Locate the cell with the specified text and output its (x, y) center coordinate. 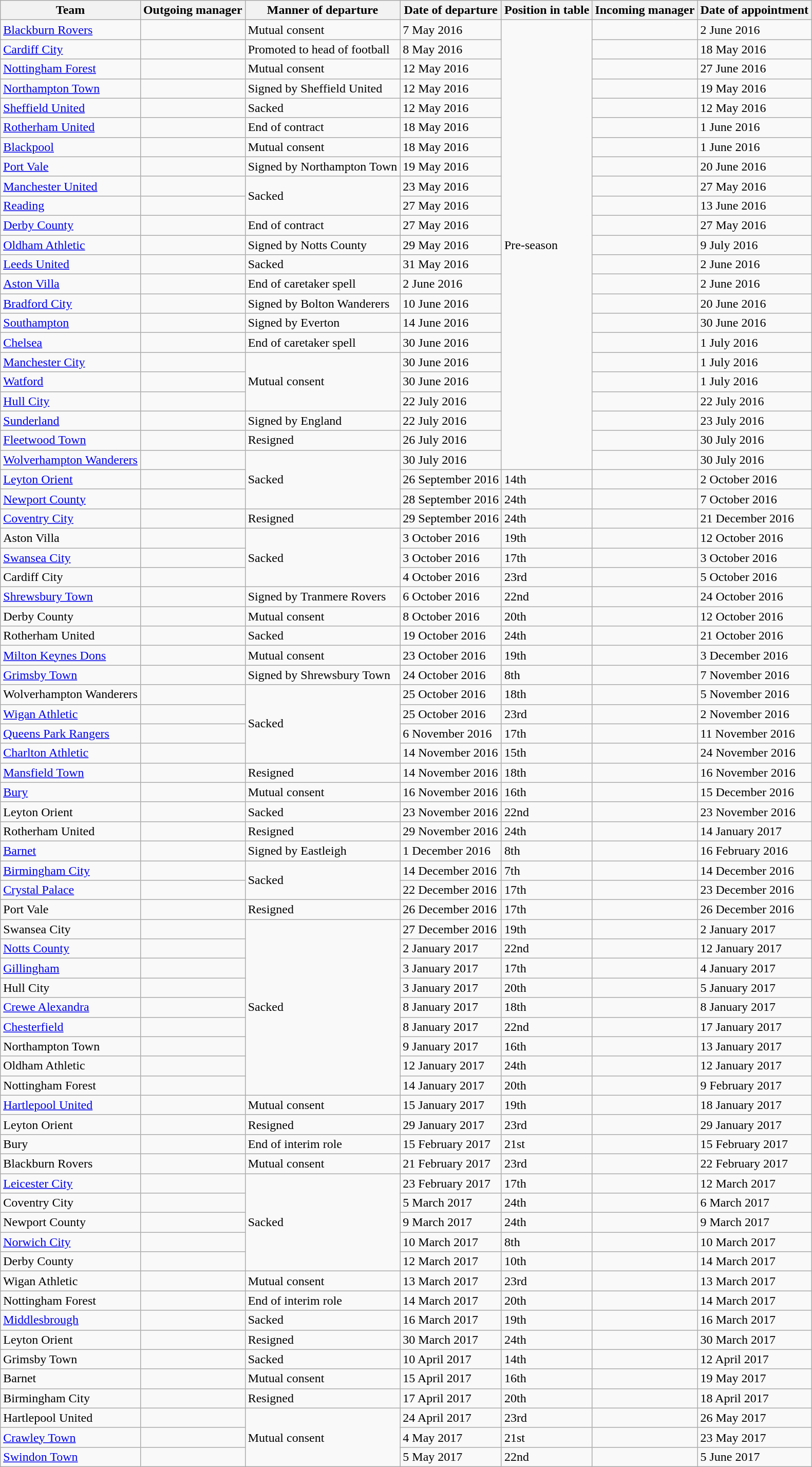
21 February 2017 (451, 1163)
8 October 2016 (451, 616)
6 October 2016 (451, 597)
Signed by Notts County (323, 245)
23 February 2017 (451, 1183)
19 October 2016 (451, 636)
15 December 2016 (754, 792)
28 September 2016 (451, 499)
10th (546, 1262)
Middlesbrough (71, 1320)
Milton Keynes Dons (71, 655)
15 April 2017 (451, 1379)
14 June 2016 (451, 323)
Charlton Athletic (71, 753)
31 May 2016 (451, 265)
5 March 2017 (451, 1203)
Crystal Palace (71, 890)
13 June 2016 (754, 205)
Signed by England (323, 421)
27 June 2016 (754, 69)
12 April 2017 (754, 1359)
3 December 2016 (754, 655)
10 June 2016 (451, 304)
Queens Park Rangers (71, 733)
5 May 2017 (451, 1457)
Team (71, 10)
26 September 2016 (451, 479)
Manchester United (71, 186)
19 May 2017 (754, 1379)
23 May 2016 (451, 186)
16 February 2016 (754, 851)
21 December 2016 (754, 518)
Promoted to head of football (323, 49)
Gillingham (71, 968)
Date of departure (451, 10)
2 November 2016 (754, 714)
Crewe Alexandra (71, 1007)
Leeds United (71, 265)
24 April 2017 (451, 1418)
4 May 2017 (451, 1437)
23 December 2016 (754, 890)
Sunderland (71, 421)
1 December 2016 (451, 851)
6 November 2016 (451, 733)
9 January 2017 (451, 1046)
18 January 2017 (754, 1105)
Signed by Everton (323, 323)
6 March 2017 (754, 1203)
7 May 2016 (451, 30)
Signed by Northampton Town (323, 166)
Pre-season (546, 244)
Signed by Eastleigh (323, 851)
7 November 2016 (754, 675)
7th (546, 871)
5 October 2016 (754, 577)
13 January 2017 (754, 1046)
Signed by Tranmere Rovers (323, 597)
Southampton (71, 323)
Norwich City (71, 1242)
Bradford City (71, 304)
Signed by Bolton Wanderers (323, 304)
2 October 2016 (754, 479)
Crawley Town (71, 1437)
Reading (71, 205)
4 January 2017 (754, 968)
24 November 2016 (754, 753)
22 February 2017 (754, 1163)
Outgoing manager (193, 10)
26 July 2016 (451, 440)
Signed by Sheffield United (323, 88)
17 April 2017 (451, 1398)
22 December 2016 (451, 890)
Signed by Shrewsbury Town (323, 675)
10 April 2017 (451, 1359)
17 January 2017 (754, 1027)
Date of appointment (754, 10)
5 November 2016 (754, 694)
Mansfield Town (71, 773)
26 May 2017 (754, 1418)
Blackpool (71, 147)
9 February 2017 (754, 1085)
23 October 2016 (451, 655)
23 May 2017 (754, 1437)
23 July 2016 (754, 421)
Swindon Town (71, 1457)
4 October 2016 (451, 577)
27 December 2016 (451, 929)
15th (546, 753)
Position in table (546, 10)
Watford (71, 382)
29 November 2016 (451, 831)
Chesterfield (71, 1027)
8 May 2016 (451, 49)
15 January 2017 (451, 1105)
18 April 2017 (754, 1398)
Shrewsbury Town (71, 597)
29 September 2016 (451, 518)
Notts County (71, 949)
11 November 2016 (754, 733)
Chelsea (71, 343)
9 July 2016 (754, 245)
Manchester City (71, 362)
21 October 2016 (754, 636)
7 October 2016 (754, 499)
Fleetwood Town (71, 440)
5 June 2017 (754, 1457)
29 May 2016 (451, 245)
Sheffield United (71, 108)
Manner of departure (323, 10)
5 January 2017 (754, 988)
Incoming manager (645, 10)
Leicester City (71, 1183)
